Return the (x, y) coordinate for the center point of the cell that contains the specified text.  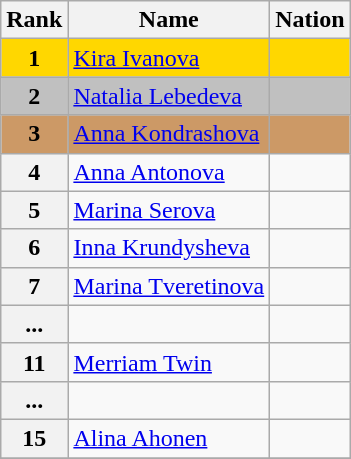
3 (34, 134)
5 (34, 210)
2 (34, 96)
6 (34, 248)
Nation (310, 20)
Alina Ahonen (169, 438)
Anna Kondrashova (169, 134)
1 (34, 58)
Anna Antonova (169, 172)
Merriam Twin (169, 362)
Natalia Lebedeva (169, 96)
Kira Ivanova (169, 58)
Rank (34, 20)
15 (34, 438)
4 (34, 172)
11 (34, 362)
Name (169, 20)
Marina Serova (169, 210)
Inna Krundysheva (169, 248)
7 (34, 286)
Marina Tveretinova (169, 286)
